Determine the [X, Y] coordinate at the center of the cell enclosing the given text.  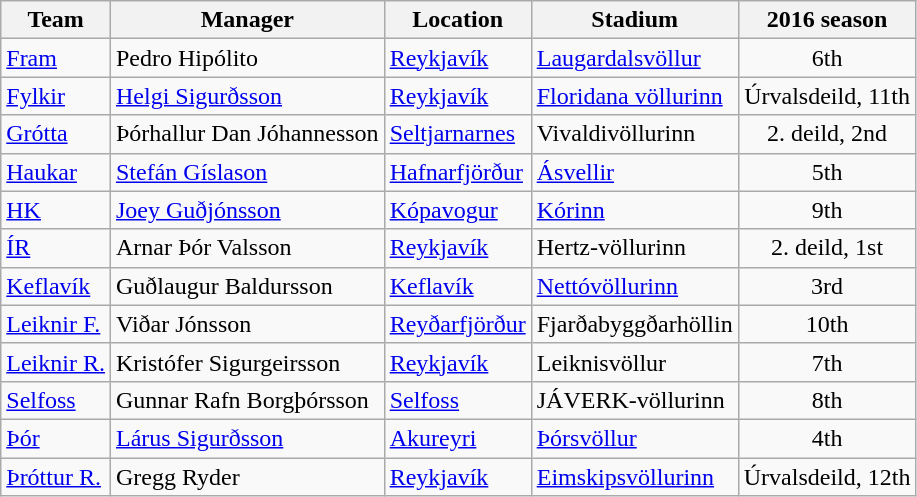
Floridana völlurinn [634, 96]
3rd [827, 286]
Fylkir [56, 96]
Úrvalsdeild, 12th [827, 477]
8th [827, 400]
Leiknir F. [56, 324]
Þróttur R. [56, 477]
Lárus Sigurðsson [247, 438]
HK [56, 210]
Eimskipsvöllurinn [634, 477]
Joey Guðjónsson [247, 210]
Manager [247, 20]
Arnar Þór Valsson [247, 248]
Hertz-völlurinn [634, 248]
Gregg Ryder [247, 477]
Þórhallur Dan Jóhannesson [247, 134]
Fram [56, 58]
Fjarðabyggðarhöllin [634, 324]
Pedro Hipólito [247, 58]
Nettóvöllurinn [634, 286]
Helgi Sigurðsson [247, 96]
Haukar [56, 172]
4th [827, 438]
Hafnarfjörður [458, 172]
ÍR [56, 248]
Akureyri [458, 438]
Þór [56, 438]
Ásvellir [634, 172]
2. deild, 2nd [827, 134]
Laugardalsvöllur [634, 58]
Þórsvöllur [634, 438]
Vivaldivöllurinn [634, 134]
Kópavogur [458, 210]
2016 season [827, 20]
9th [827, 210]
Stadium [634, 20]
Seltjarnarnes [458, 134]
7th [827, 362]
5th [827, 172]
Stefán Gíslason [247, 172]
Viðar Jónsson [247, 324]
Leiknisvöllur [634, 362]
Kristófer Sigurgeirsson [247, 362]
10th [827, 324]
Kórinn [634, 210]
Team [56, 20]
Gunnar Rafn Borgþórsson [247, 400]
Leiknir R. [56, 362]
Úrvalsdeild, 11th [827, 96]
JÁVERK-völlurinn [634, 400]
Grótta [56, 134]
2. deild, 1st [827, 248]
Reyðarfjörður [458, 324]
6th [827, 58]
Location [458, 20]
Guðlaugur Baldursson [247, 286]
